From the cell containing the given text, extract its center point as (X, Y) coordinate. 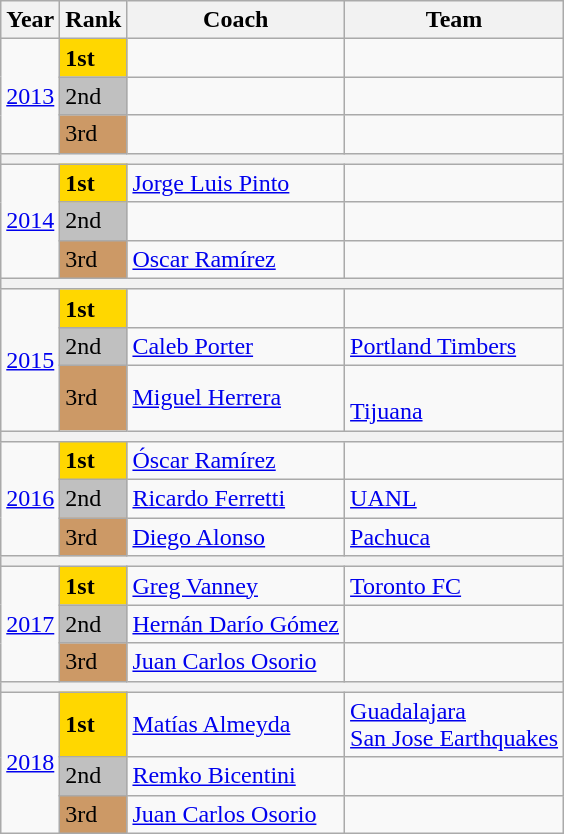
2014 (30, 221)
2015 (30, 360)
Team (454, 20)
Oscar Ramírez (236, 259)
Óscar Ramírez (236, 461)
Greg Vanney (236, 586)
Remko Bicentini (236, 776)
Tijuana (454, 398)
Hernán Darío Gómez (236, 624)
Miguel Herrera (236, 398)
2016 (30, 499)
2018 (30, 762)
Guadalajara San Jose Earthquakes (454, 724)
Rank (94, 20)
Portland Timbers (454, 346)
Jorge Luis Pinto (236, 183)
Year (30, 20)
2017 (30, 624)
UANL (454, 499)
Pachuca (454, 537)
Toronto FC (454, 586)
Caleb Porter (236, 346)
Matías Almeyda (236, 724)
Coach (236, 20)
Diego Alonso (236, 537)
2013 (30, 96)
Ricardo Ferretti (236, 499)
